Return (X, Y) of the center of cell containing provided text 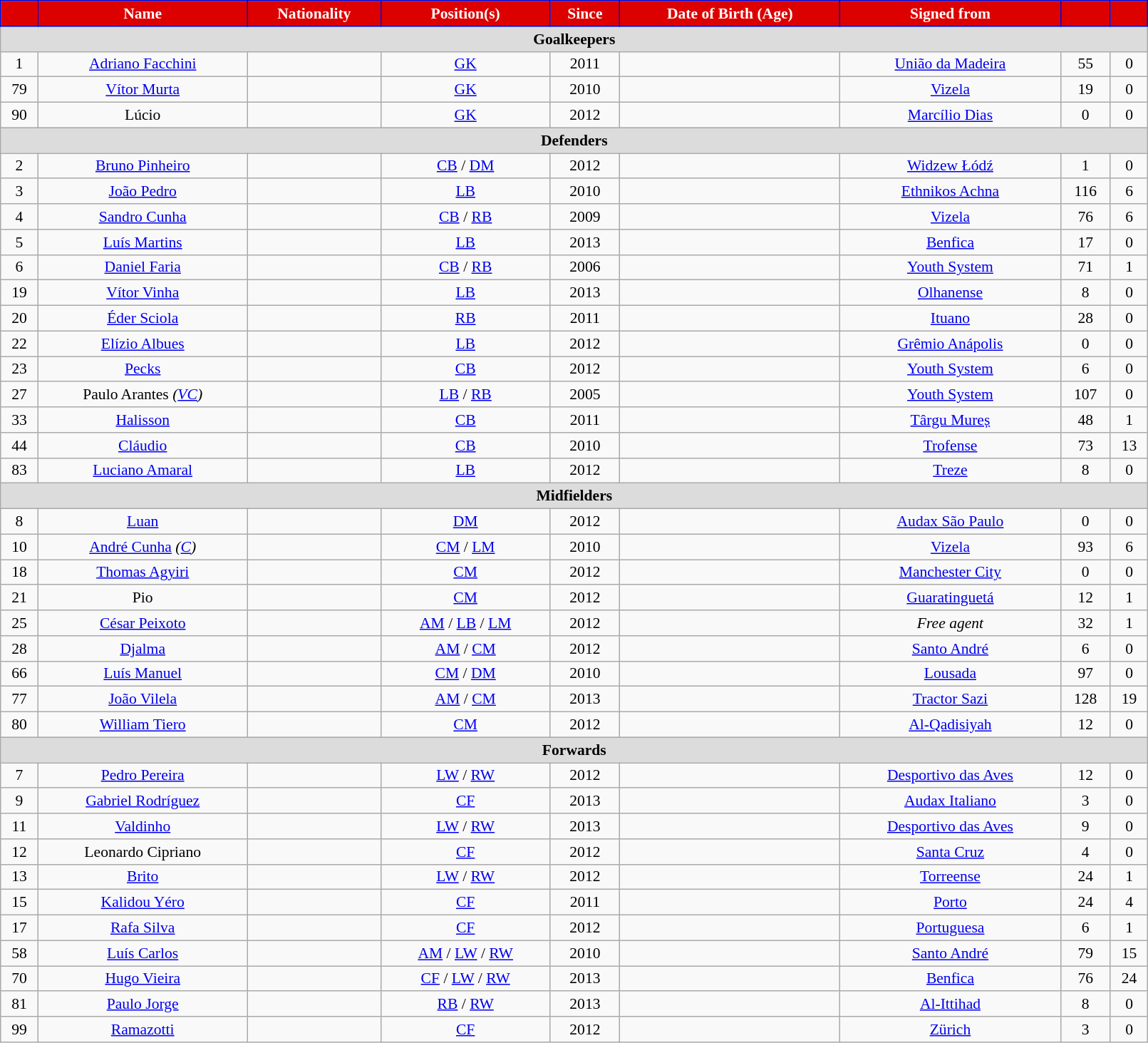
90 (19, 115)
11 (19, 826)
Guaratinguetá (951, 598)
CB / DM (465, 166)
Goalkeepers (574, 39)
Vítor Murta (143, 90)
44 (19, 446)
48 (1085, 420)
Luciano Amaral (143, 471)
Bruno Pinheiro (143, 166)
Trofense (951, 446)
2 (19, 166)
Sandro Cunha (143, 217)
Portuguesa (951, 928)
Luís Martins (143, 242)
21 (19, 598)
55 (1085, 64)
97 (1085, 674)
Widzew Łódź (951, 166)
LB / RB (465, 395)
Al-Qadisiyah (951, 725)
Nationality (314, 14)
RB / RW (465, 1005)
Luan (143, 522)
Forwards (574, 750)
Valdinho (143, 826)
Signed from (951, 14)
73 (1085, 446)
João Pedro (143, 192)
Ethnikos Achna (951, 192)
22 (19, 344)
Halisson (143, 420)
Thomas Agyiri (143, 572)
Brito (143, 877)
João Vilela (143, 699)
Since (585, 14)
Position(s) (465, 14)
20 (19, 319)
Djalma (143, 649)
Treze (951, 471)
Torreense (951, 877)
União da Madeira (951, 64)
Defenders (574, 140)
Luís Carlos (143, 953)
RB (465, 319)
81 (19, 1005)
5 (19, 242)
CM / LM (465, 547)
Olhanense (951, 293)
25 (19, 623)
Paulo Arantes (VC) (143, 395)
10 (19, 547)
Name (143, 14)
93 (1085, 547)
Lúcio (143, 115)
Al-Ittihad (951, 1005)
Porto (951, 903)
Luís Manuel (143, 674)
70 (19, 979)
2009 (585, 217)
23 (19, 369)
Ramazotti (143, 1029)
116 (1085, 192)
Pio (143, 598)
Vítor Vinha (143, 293)
Rafa Silva (143, 928)
Pedro Pereira (143, 776)
Marcílio Dias (951, 115)
27 (19, 395)
Lousada (951, 674)
Pecks (143, 369)
DM (465, 522)
71 (1085, 267)
Daniel Faria (143, 267)
66 (19, 674)
Date of Birth (Age) (730, 14)
Grêmio Anápolis (951, 344)
CF / LW / RW (465, 979)
Manchester City (951, 572)
CM / DM (465, 674)
AM / LB / LM (465, 623)
Târgu Mureș (951, 420)
Ituano (951, 319)
32 (1085, 623)
Éder Sciola (143, 319)
Tractor Sazi (951, 699)
107 (1085, 395)
Hugo Vieira (143, 979)
58 (19, 953)
128 (1085, 699)
AM / LW / RW (465, 953)
33 (19, 420)
Adriano Facchini (143, 64)
2006 (585, 267)
Cláudio (143, 446)
77 (19, 699)
Paulo Jorge (143, 1005)
Leonardo Cipriano (143, 852)
Audax Italiano (951, 801)
2005 (585, 395)
Santa Cruz (951, 852)
César Peixoto (143, 623)
7 (19, 776)
83 (19, 471)
Midfielders (574, 496)
80 (19, 725)
Gabriel Rodríguez (143, 801)
99 (19, 1029)
André Cunha (C) (143, 547)
William Tiero (143, 725)
18 (19, 572)
Audax São Paulo (951, 522)
Elízio Albues (143, 344)
Zürich (951, 1029)
Free agent (951, 623)
Kalidou Yéro (143, 903)
